Return [X, Y] of the center of cell containing provided text 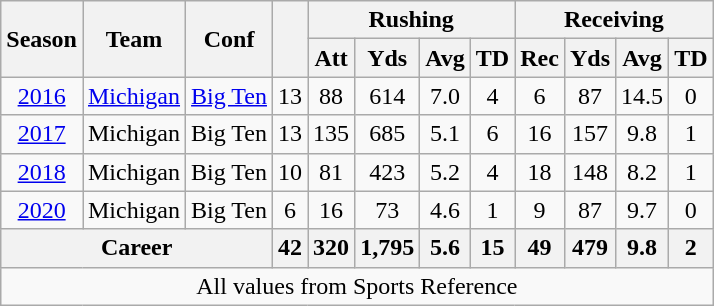
2018 [42, 172]
2020 [42, 210]
685 [388, 134]
Receiving [614, 20]
88 [332, 96]
148 [590, 172]
5.2 [446, 172]
All values from Sports Reference [357, 286]
1,795 [388, 248]
423 [388, 172]
73 [388, 210]
7.0 [446, 96]
Rec [540, 58]
Conf [230, 39]
2016 [42, 96]
Team [134, 39]
42 [290, 248]
320 [332, 248]
Career [137, 248]
8.2 [642, 172]
4.6 [446, 210]
10 [290, 172]
49 [540, 248]
479 [590, 248]
Rushing [412, 20]
14.5 [642, 96]
614 [388, 96]
15 [492, 248]
135 [332, 134]
9.7 [642, 210]
157 [590, 134]
9 [540, 210]
2017 [42, 134]
5.1 [446, 134]
5.6 [446, 248]
Att [332, 58]
2 [691, 248]
81 [332, 172]
18 [540, 172]
Season [42, 39]
